From the cell containing the given text, extract its center point as [x, y] coordinate. 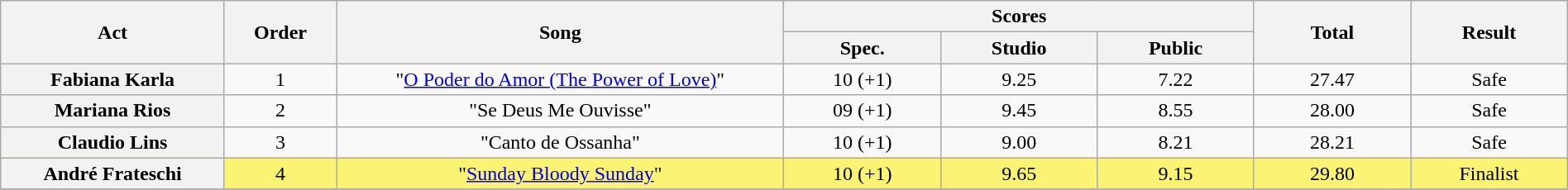
27.47 [1331, 79]
"O Poder do Amor (The Power of Love)" [561, 79]
Studio [1019, 48]
8.21 [1176, 142]
28.00 [1331, 111]
09 (+1) [862, 111]
André Frateschi [112, 173]
Order [280, 32]
1 [280, 79]
Result [1489, 32]
3 [280, 142]
4 [280, 173]
9.00 [1019, 142]
Spec. [862, 48]
9.25 [1019, 79]
7.22 [1176, 79]
Song [561, 32]
2 [280, 111]
29.80 [1331, 173]
9.65 [1019, 173]
28.21 [1331, 142]
Scores [1019, 17]
Total [1331, 32]
Fabiana Karla [112, 79]
9.45 [1019, 111]
"Canto de Ossanha" [561, 142]
8.55 [1176, 111]
Act [112, 32]
"Sunday Bloody Sunday" [561, 173]
Mariana Rios [112, 111]
"Se Deus Me Ouvisse" [561, 111]
Claudio Lins [112, 142]
9.15 [1176, 173]
Finalist [1489, 173]
Public [1176, 48]
